Output the [x, y] coordinate of the center of the cell containing the given text.  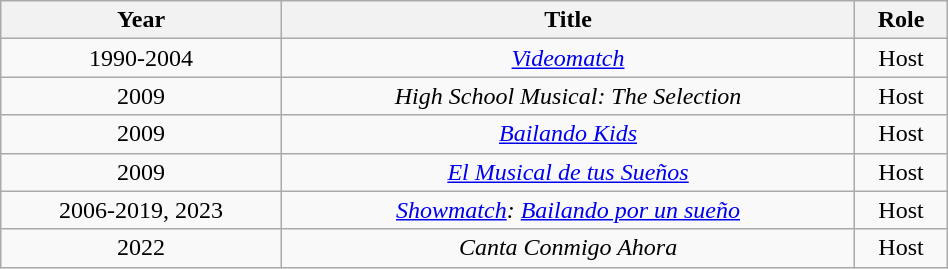
Bailando Kids [568, 134]
Canta Conmigo Ahora [568, 248]
Showmatch: Bailando por un sueño [568, 210]
Year [142, 20]
High School Musical: The Selection [568, 96]
Videomatch [568, 58]
Role [902, 20]
2006-2019, 2023 [142, 210]
2022 [142, 248]
El Musical de tus Sueños [568, 172]
1990-2004 [142, 58]
Title [568, 20]
